Provide the (x, y) coordinate of the cell's center where the given text is located.  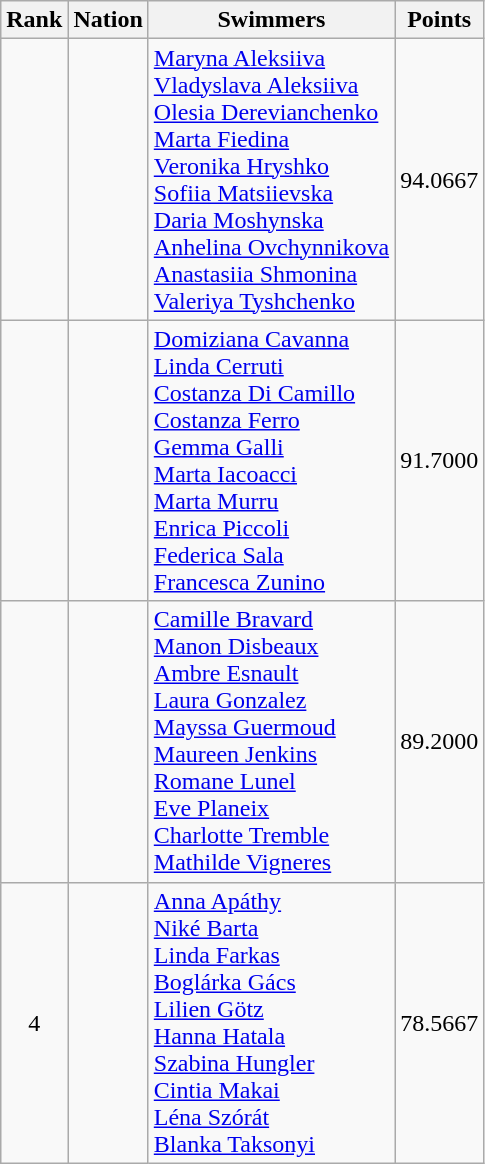
Points (440, 20)
91.7000 (440, 460)
4 (34, 1022)
Anna ApáthyNiké BartaLinda FarkasBoglárka GácsLilien GötzHanna HatalaSzabina HunglerCintia MakaiLéna SzórátBlanka Taksonyi (271, 1022)
Domiziana CavannaLinda CerrutiCostanza Di CamilloCostanza FerroGemma GalliMarta IacoacciMarta MurruEnrica PiccoliFederica SalaFrancesca Zunino (271, 460)
89.2000 (440, 742)
Camille BravardManon DisbeauxAmbre EsnaultLaura GonzalezMayssa GuermoudMaureen JenkinsRomane LunelEve PlaneixCharlotte TrembleMathilde Vigneres (271, 742)
Swimmers (271, 20)
Nation (108, 20)
94.0667 (440, 180)
Rank (34, 20)
78.5667 (440, 1022)
